Locate the cell with the specified text and output its [X, Y] center coordinate. 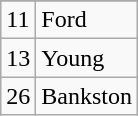
26 [18, 96]
Young [87, 58]
Bankston [87, 96]
Ford [87, 20]
11 [18, 20]
13 [18, 58]
